Pinpoint the cell where the given text exists, returning its (x, y) midpoint coordinate. 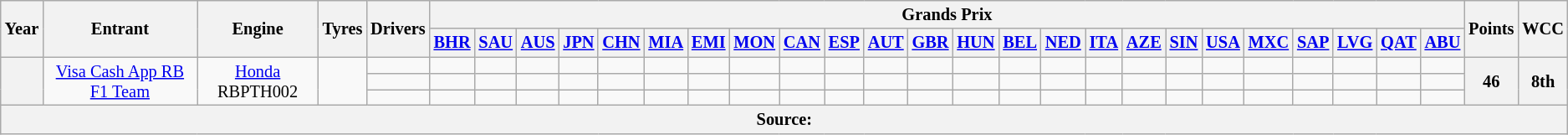
QAT (1398, 43)
SAP (1313, 43)
AZE (1144, 43)
AUT (886, 43)
HUN (975, 43)
JPN (579, 43)
Year (22, 29)
CHN (621, 43)
Points (1491, 29)
Grands Prix (947, 14)
MON (754, 43)
Visa Cash App RB F1 Team (120, 81)
EMI (708, 43)
MIA (666, 43)
WCC (1543, 29)
46 (1491, 81)
SAU (495, 43)
8th (1543, 81)
AUS (538, 43)
Engine (258, 29)
BEL (1019, 43)
ABU (1443, 43)
USA (1223, 43)
LVG (1355, 43)
BHR (452, 43)
Entrant (120, 29)
SIN (1184, 43)
ITA (1104, 43)
Drivers (398, 29)
Source: (784, 119)
GBR (931, 43)
Honda RBPTH002 (258, 81)
Tyres (343, 29)
ESP (845, 43)
NED (1064, 43)
MXC (1269, 43)
CAN (802, 43)
